For the text-containing cell, return its midpoint in [X, Y] coordinate format. 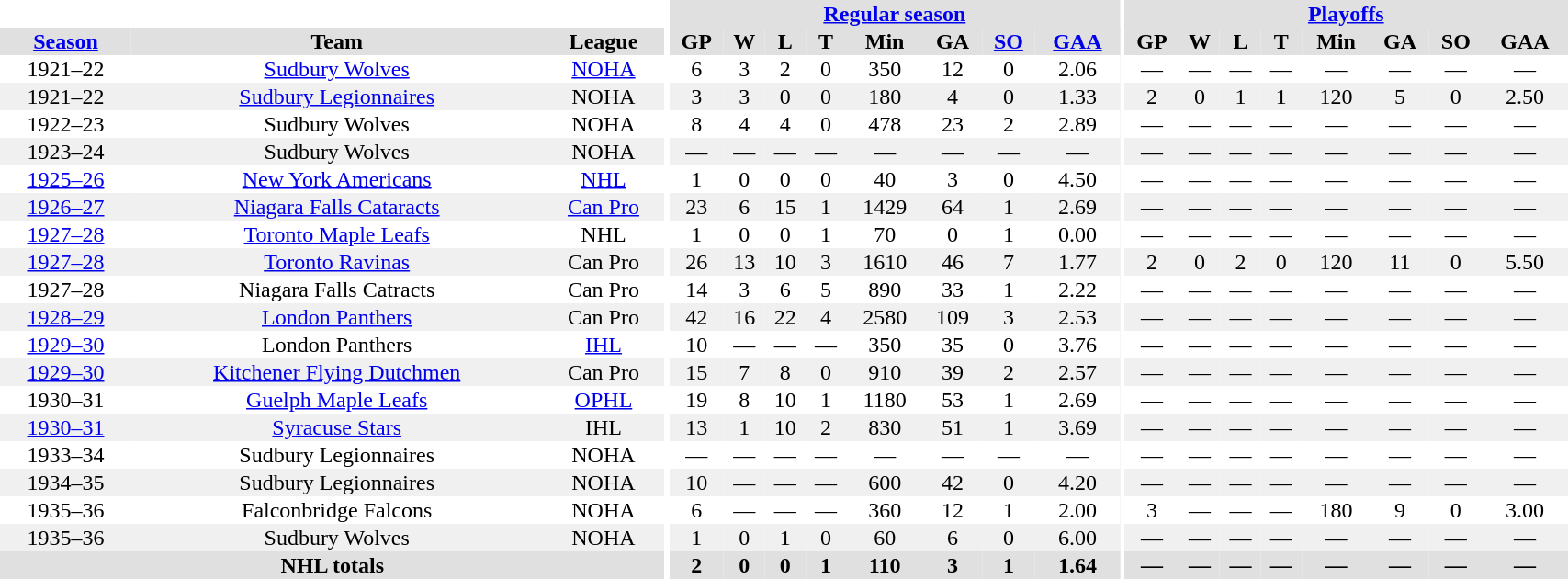
Guelph Maple Leafs [336, 400]
14 [696, 289]
NHL totals [333, 565]
600 [885, 482]
110 [885, 565]
64 [953, 207]
3.69 [1078, 427]
35 [953, 345]
League [603, 41]
2.22 [1078, 289]
19 [696, 400]
2.00 [1078, 510]
33 [953, 289]
890 [885, 289]
Syracuse Stars [336, 427]
2.57 [1078, 372]
1180 [885, 400]
360 [885, 510]
1934–35 [66, 482]
46 [953, 262]
Kitchener Flying Dutchmen [336, 372]
1923–24 [66, 152]
2580 [885, 317]
70 [885, 234]
5.50 [1525, 262]
Playoffs [1346, 14]
9 [1400, 510]
26 [696, 262]
40 [885, 179]
1.64 [1078, 565]
109 [953, 317]
1925–26 [66, 179]
0.00 [1078, 234]
Toronto Maple Leafs [336, 234]
2.50 [1525, 96]
1922–23 [66, 124]
3.00 [1525, 510]
Regular season [895, 14]
2.53 [1078, 317]
6.00 [1078, 538]
Team [336, 41]
16 [744, 317]
1933–34 [66, 455]
910 [885, 372]
4.20 [1078, 482]
3.76 [1078, 345]
1.77 [1078, 262]
New York Americans [336, 179]
Falconbridge Falcons [336, 510]
1610 [885, 262]
1429 [885, 207]
51 [953, 427]
Niagara Falls Cataracts [336, 207]
53 [953, 400]
Season [66, 41]
11 [1400, 262]
39 [953, 372]
2.06 [1078, 69]
830 [885, 427]
60 [885, 538]
478 [885, 124]
22 [784, 317]
1926–27 [66, 207]
Niagara Falls Catracts [336, 289]
Toronto Ravinas [336, 262]
1928–29 [66, 317]
4.50 [1078, 179]
1.33 [1078, 96]
2.89 [1078, 124]
OPHL [603, 400]
